Scan for the cell matching the given text and deliver its [X, Y] coordinate at center. 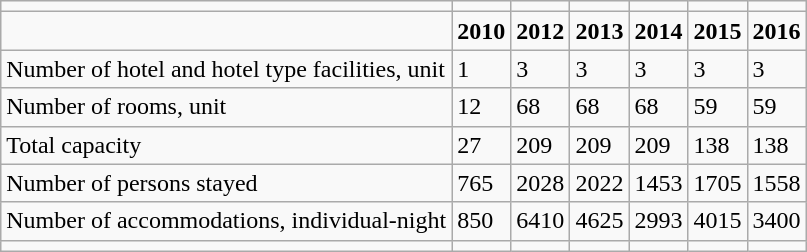
Number of accommodations, individual-night [226, 221]
1 [482, 69]
2014 [658, 31]
Total capacity [226, 145]
2010 [482, 31]
2028 [540, 183]
6410 [540, 221]
850 [482, 221]
Number of hotel and hotel type facilities, unit [226, 69]
27 [482, 145]
Number of persons stayed [226, 183]
12 [482, 107]
2013 [600, 31]
3400 [776, 221]
4015 [718, 221]
4625 [600, 221]
2015 [718, 31]
1558 [776, 183]
2016 [776, 31]
1705 [718, 183]
2993 [658, 221]
Number of rooms, unit [226, 107]
765 [482, 183]
2012 [540, 31]
1453 [658, 183]
2022 [600, 183]
